Detect which cell encompasses the target text, then output its (X, Y) center coordinate. 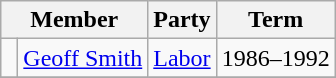
Geoff Smith (83, 58)
Party (182, 20)
1986–1992 (276, 58)
Labor (182, 58)
Term (276, 20)
Member (74, 20)
